Determine the (X, Y) coordinate at the center of the cell enclosing the given text.  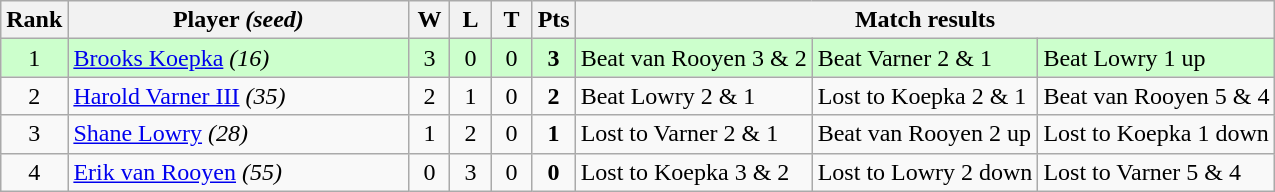
Beat van Rooyen 3 & 2 (694, 58)
W (430, 20)
Beat Lowry 1 up (1156, 58)
Pts (554, 20)
Beat van Rooyen 2 up (925, 134)
Lost to Koepka 2 & 1 (925, 96)
Shane Lowry (28) (238, 134)
T (512, 20)
Rank (34, 20)
Erik van Rooyen (55) (238, 172)
Harold Varner III (35) (238, 96)
Beat Varner 2 & 1 (925, 58)
L (470, 20)
Lost to Koepka 3 & 2 (694, 172)
Lost to Koepka 1 down (1156, 134)
Lost to Lowry 2 down (925, 172)
Match results (925, 20)
Beat Lowry 2 & 1 (694, 96)
4 (34, 172)
Player (seed) (238, 20)
Lost to Varner 5 & 4 (1156, 172)
Brooks Koepka (16) (238, 58)
Beat van Rooyen 5 & 4 (1156, 96)
Lost to Varner 2 & 1 (694, 134)
